Determine the [X, Y] coordinate at the center of the cell enclosing the given text.  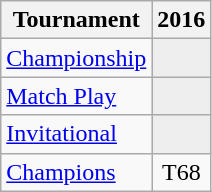
Champions [76, 172]
T68 [182, 172]
2016 [182, 20]
Invitational [76, 134]
Championship [76, 58]
Match Play [76, 96]
Tournament [76, 20]
